Search for the cell housing the specified text and yield its (X, Y) center coordinate. 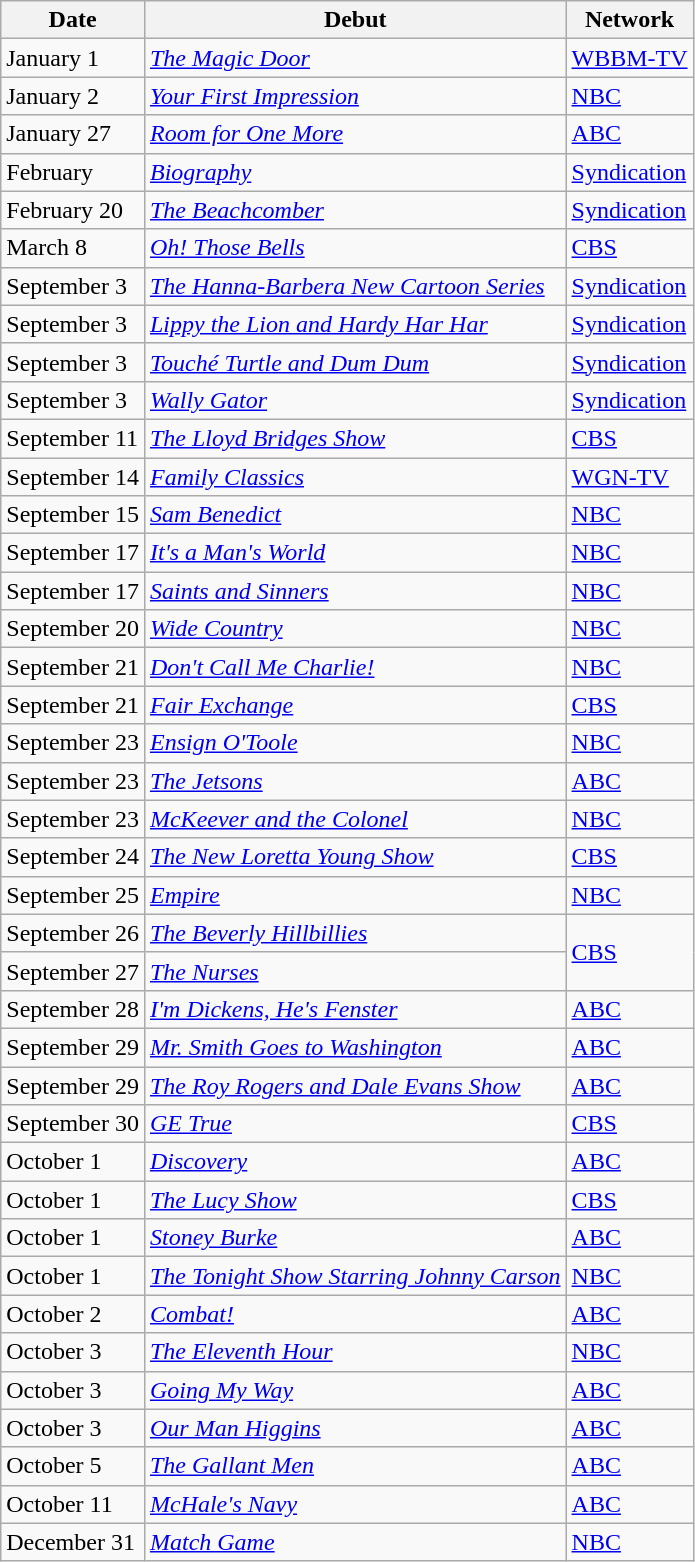
September 25 (73, 895)
Fair Exchange (355, 705)
Biography (355, 172)
Match Game (355, 1542)
The Gallant Men (355, 1466)
The Lloyd Bridges Show (355, 438)
Date (73, 20)
Empire (355, 895)
September 28 (73, 1009)
September 20 (73, 629)
October 5 (73, 1466)
October 11 (73, 1504)
Wally Gator (355, 400)
Stoney Burke (355, 1238)
It's a Man's World (355, 553)
The Jetsons (355, 781)
Ensign O'Toole (355, 743)
September 15 (73, 515)
Family Classics (355, 477)
The Hanna-Barbera New Cartoon Series (355, 286)
February (73, 172)
Room for One More (355, 134)
March 8 (73, 248)
Don't Call Me Charlie! (355, 667)
Your First Impression (355, 96)
January 27 (73, 134)
Our Man Higgins (355, 1428)
The Beverly Hillbillies (355, 933)
The Tonight Show Starring Johnny Carson (355, 1276)
Discovery (355, 1162)
The Nurses (355, 971)
Network (630, 20)
September 26 (73, 933)
Going My Way (355, 1390)
January 2 (73, 96)
Wide Country (355, 629)
The Roy Rogers and Dale Evans Show (355, 1085)
September 24 (73, 857)
The Lucy Show (355, 1200)
The Beachcomber (355, 210)
September 27 (73, 971)
September 30 (73, 1124)
WBBM-TV (630, 58)
October 2 (73, 1314)
McHale's Navy (355, 1504)
Sam Benedict (355, 515)
Saints and Sinners (355, 591)
The Eleventh Hour (355, 1352)
September 11 (73, 438)
GE True (355, 1124)
Lippy the Lion and Hardy Har Har (355, 324)
The New Loretta Young Show (355, 857)
McKeever and the Colonel (355, 819)
Oh! Those Bells (355, 248)
Mr. Smith Goes to Washington (355, 1047)
WGN-TV (630, 477)
Debut (355, 20)
February 20 (73, 210)
January 1 (73, 58)
The Magic Door (355, 58)
Combat! (355, 1314)
December 31 (73, 1542)
Touché Turtle and Dum Dum (355, 362)
I'm Dickens, He's Fenster (355, 1009)
September 14 (73, 477)
